For the text-containing cell, return its midpoint in [X, Y] coordinate format. 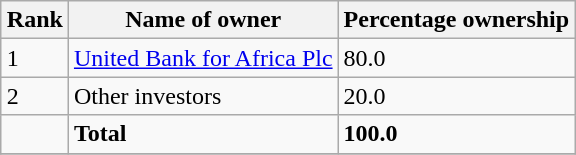
Percentage ownership [456, 20]
Rank [34, 20]
Total [203, 134]
United Bank for Africa Plc [203, 58]
1 [34, 58]
Name of owner [203, 20]
Other investors [203, 96]
2 [34, 96]
20.0 [456, 96]
80.0 [456, 58]
100.0 [456, 134]
